From the cell containing the given text, extract its center point as [x, y] coordinate. 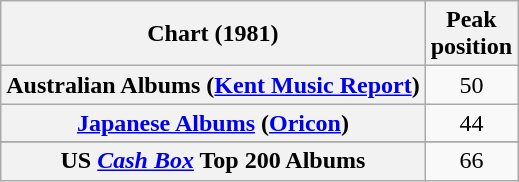
44 [471, 123]
Chart (1981) [213, 34]
Australian Albums (Kent Music Report) [213, 85]
Peakposition [471, 34]
50 [471, 85]
Japanese Albums (Oricon) [213, 123]
66 [471, 161]
US Cash Box Top 200 Albums [213, 161]
